Identify which cell holds the provided text, then report its (x, y) central coordinate. 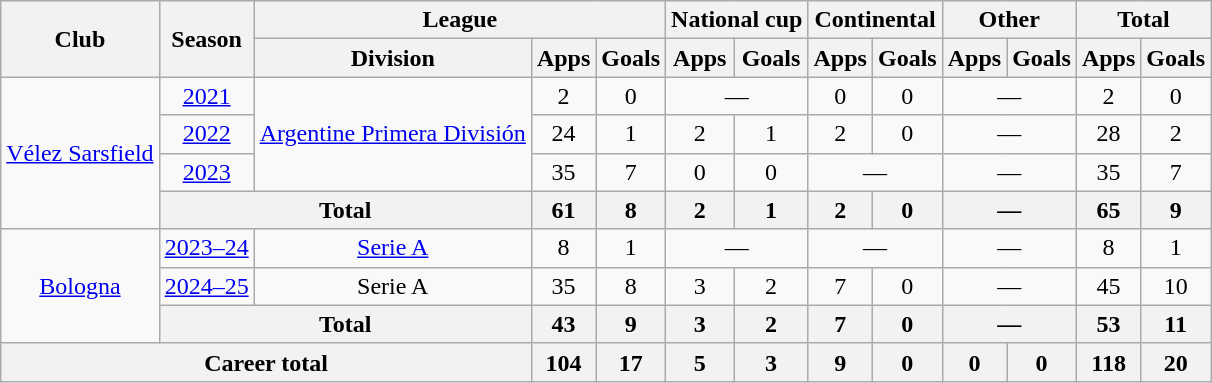
Division (392, 58)
2023 (206, 172)
2024–25 (206, 286)
2022 (206, 134)
Club (80, 39)
League (460, 20)
11 (1176, 324)
43 (563, 324)
118 (1108, 362)
104 (563, 362)
10 (1176, 286)
45 (1108, 286)
National cup (737, 20)
24 (563, 134)
Vélez Sarsfield (80, 153)
Other (1009, 20)
2023–24 (206, 248)
Argentine Primera División (392, 134)
65 (1108, 210)
Continental (875, 20)
Bologna (80, 286)
20 (1176, 362)
2021 (206, 96)
5 (700, 362)
17 (631, 362)
61 (563, 210)
53 (1108, 324)
Season (206, 39)
Career total (266, 362)
28 (1108, 134)
